Locate the cell with the specified text and output its [x, y] center coordinate. 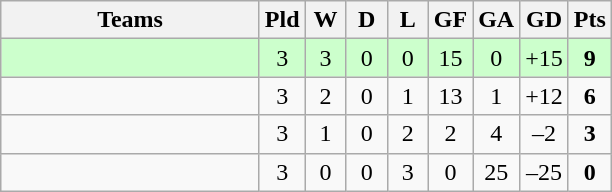
L [408, 20]
Pts [590, 20]
Teams [130, 20]
25 [496, 172]
6 [590, 96]
9 [590, 58]
–25 [544, 172]
D [366, 20]
Pld [282, 20]
GD [544, 20]
13 [450, 96]
–2 [544, 134]
15 [450, 58]
GF [450, 20]
+12 [544, 96]
+15 [544, 58]
GA [496, 20]
W [326, 20]
4 [496, 134]
